From the cell containing the given text, extract its center point as [x, y] coordinate. 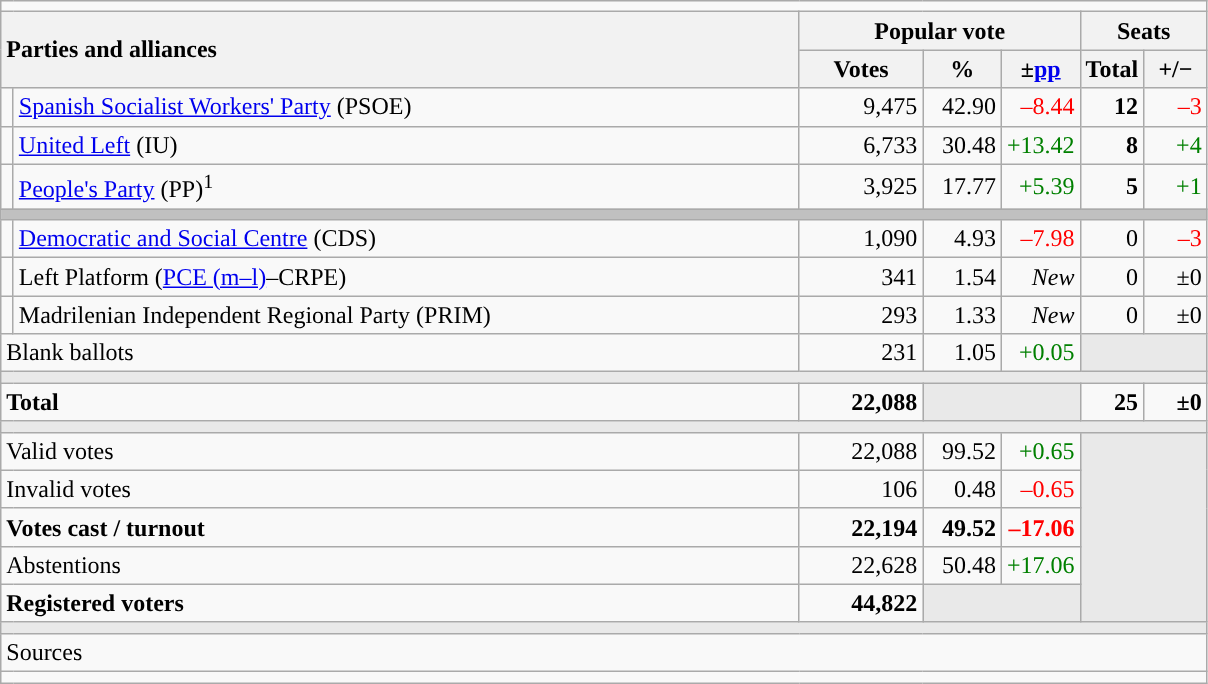
Seats [1144, 31]
22,628 [861, 565]
+17.06 [1040, 565]
Blank ballots [400, 353]
+13.42 [1040, 145]
+5.39 [1040, 186]
+/− [1176, 69]
50.48 [962, 565]
Democratic and Social Centre (CDS) [406, 239]
1.05 [962, 353]
–17.06 [1040, 527]
±pp [1040, 69]
8 [1112, 145]
293 [861, 315]
Votes [861, 69]
3,925 [861, 186]
Spanish Socialist Workers' Party (PSOE) [406, 107]
–8.44 [1040, 107]
99.52 [962, 451]
+0.65 [1040, 451]
42.90 [962, 107]
–7.98 [1040, 239]
–0.65 [1040, 489]
5 [1112, 186]
6,733 [861, 145]
Abstentions [400, 565]
Left Platform (PCE (m–l)–CRPE) [406, 277]
Sources [604, 652]
0.48 [962, 489]
17.77 [962, 186]
+4 [1176, 145]
Parties and alliances [400, 50]
1.54 [962, 277]
Invalid votes [400, 489]
4.93 [962, 239]
Registered voters [400, 603]
+0.05 [1040, 353]
% [962, 69]
25 [1112, 402]
Valid votes [400, 451]
People's Party (PP)1 [406, 186]
44,822 [861, 603]
231 [861, 353]
9,475 [861, 107]
United Left (IU) [406, 145]
22,194 [861, 527]
Votes cast / turnout [400, 527]
341 [861, 277]
106 [861, 489]
30.48 [962, 145]
1,090 [861, 239]
49.52 [962, 527]
12 [1112, 107]
Madrilenian Independent Regional Party (PRIM) [406, 315]
Popular vote [940, 31]
1.33 [962, 315]
+1 [1176, 186]
